Scan for the cell matching the given text and deliver its [x, y] coordinate at center. 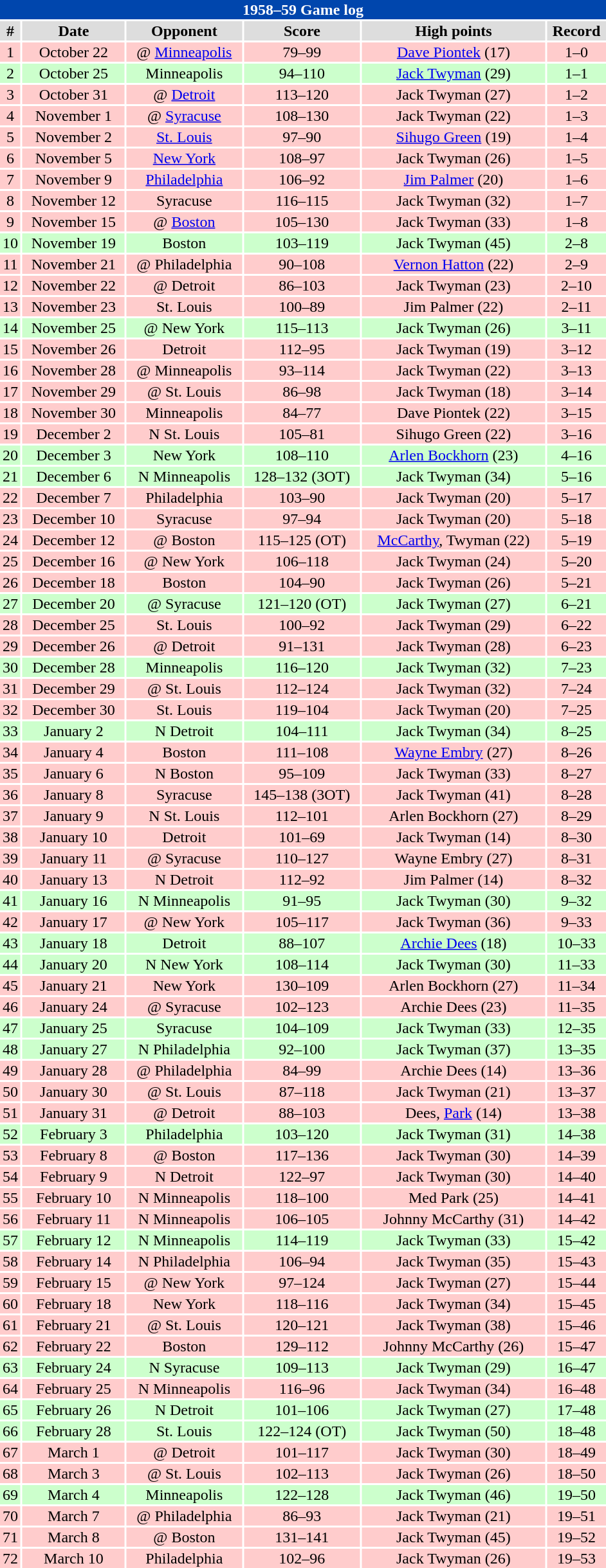
19–52 [576, 1537]
72 [10, 1558]
7 [10, 179]
6–23 [576, 646]
25 [10, 561]
20 [10, 455]
29 [10, 646]
November 19 [73, 243]
February 22 [73, 1346]
106–105 [302, 1219]
November 28 [73, 370]
66 [10, 1431]
January 25 [73, 1028]
101–69 [302, 837]
2–9 [576, 264]
5–19 [576, 540]
28 [10, 625]
115–125 (OT) [302, 540]
December 25 [73, 625]
January 17 [73, 922]
69 [10, 1495]
January 13 [73, 879]
100–92 [302, 625]
61 [10, 1325]
N Boston [184, 773]
8–32 [576, 879]
February 10 [73, 1198]
56 [10, 1219]
14–41 [576, 1198]
8–31 [576, 858]
February 21 [73, 1325]
12–35 [576, 1028]
9 [10, 222]
Jim Palmer (14) [454, 879]
101–117 [302, 1452]
15–46 [576, 1325]
84–99 [302, 1070]
116–115 [302, 201]
3–14 [576, 392]
January 21 [73, 986]
15 [10, 349]
88–103 [302, 1113]
McCarthy, Twyman (22) [454, 540]
1–4 [576, 137]
Jim Palmer (20) [454, 179]
3–11 [576, 328]
40 [10, 879]
3–15 [576, 413]
5–18 [576, 519]
36 [10, 795]
19 [10, 434]
3–13 [576, 370]
10 [10, 243]
November 30 [73, 413]
December 20 [73, 604]
103–90 [302, 498]
19–50 [576, 1495]
63 [10, 1367]
December 10 [73, 519]
38 [10, 837]
15–47 [576, 1346]
55 [10, 1198]
8–29 [576, 816]
January 18 [73, 943]
7–24 [576, 689]
Jack Twyman (37) [454, 1049]
62 [10, 1346]
13–38 [576, 1113]
February 9 [73, 1176]
January 9 [73, 816]
14–38 [576, 1134]
6–21 [576, 604]
8–27 [576, 773]
Jack Twyman (28) [454, 646]
87–118 [302, 1092]
105–81 [302, 434]
February 3 [73, 1134]
94–110 [302, 73]
91–95 [302, 901]
November 15 [73, 222]
14–42 [576, 1219]
60 [10, 1304]
26 [10, 582]
17–48 [576, 1410]
Archie Dees (18) [454, 943]
35 [10, 773]
16–47 [576, 1367]
Date [73, 31]
January 6 [73, 773]
N New York [184, 964]
122–124 (OT) [302, 1431]
5–16 [576, 476]
16 [10, 370]
68 [10, 1473]
4–16 [576, 455]
19–53 [576, 1558]
Opponent [184, 31]
Archie Dees (14) [454, 1070]
8–28 [576, 795]
Johnny McCarthy (31) [454, 1219]
Sihugo Green (22) [454, 434]
5–21 [576, 582]
18–48 [576, 1431]
88–107 [302, 943]
January 8 [73, 795]
Jack Twyman (38) [454, 1325]
115–113 [302, 328]
October 31 [73, 95]
6–22 [576, 625]
5–17 [576, 498]
113–120 [302, 95]
Jim Palmer (22) [454, 307]
49 [10, 1070]
120–121 [302, 1325]
116–96 [302, 1389]
64 [10, 1389]
59 [10, 1283]
March 7 [73, 1516]
18–49 [576, 1452]
116–120 [302, 667]
December 30 [73, 710]
106–94 [302, 1261]
50 [10, 1092]
91–131 [302, 646]
112–124 [302, 689]
92–100 [302, 1049]
Record [576, 31]
84–77 [302, 413]
97–124 [302, 1283]
112–92 [302, 879]
44 [10, 964]
November 22 [73, 285]
12 [10, 285]
118–100 [302, 1198]
January 30 [73, 1092]
2–10 [576, 285]
13–36 [576, 1070]
19–51 [576, 1516]
102–96 [302, 1558]
8–30 [576, 837]
November 9 [73, 179]
34 [10, 752]
1–2 [576, 95]
1 [10, 52]
Jack Twyman (50) [454, 1431]
15–42 [576, 1240]
Archie Dees (23) [454, 1007]
15–44 [576, 1283]
8–25 [576, 731]
93–114 [302, 370]
11–33 [576, 964]
16–48 [576, 1389]
November 29 [73, 392]
9–32 [576, 901]
14–39 [576, 1155]
December 29 [73, 689]
March 4 [73, 1495]
121–120 (OT) [302, 604]
100–89 [302, 307]
February 8 [73, 1155]
119–104 [302, 710]
Jack Twyman (19) [454, 349]
13 [10, 307]
111–108 [302, 752]
January 24 [73, 1007]
14–40 [576, 1176]
January 27 [73, 1049]
December 16 [73, 561]
8 [10, 201]
18 [10, 413]
5–20 [576, 561]
2 [10, 73]
1–6 [576, 179]
15–45 [576, 1304]
86–98 [302, 392]
117–136 [302, 1155]
22 [10, 498]
Vernon Hatton (22) [454, 264]
Dees, Park (14) [454, 1113]
November 2 [73, 137]
January 10 [73, 837]
Sihugo Green (19) [454, 137]
Score [302, 31]
95–109 [302, 773]
48 [10, 1049]
December 18 [73, 582]
13–37 [576, 1092]
January 4 [73, 752]
103–119 [302, 243]
13–35 [576, 1049]
47 [10, 1028]
41 [10, 901]
Jack Twyman (31) [454, 1134]
130–109 [302, 986]
14 [10, 328]
103–120 [302, 1134]
43 [10, 943]
54 [10, 1176]
March 3 [73, 1473]
March 10 [73, 1558]
November 25 [73, 328]
February 11 [73, 1219]
November 12 [73, 201]
December 28 [73, 667]
November 23 [73, 307]
108–97 [302, 158]
10–33 [576, 943]
37 [10, 816]
2–11 [576, 307]
71 [10, 1537]
18–50 [576, 1473]
110–127 [302, 858]
7–23 [576, 667]
6 [10, 158]
51 [10, 1113]
24 [10, 540]
1–7 [576, 201]
11–34 [576, 986]
Johnny McCarthy (26) [454, 1346]
5 [10, 137]
2–8 [576, 243]
High points [454, 31]
23 [10, 519]
30 [10, 667]
21 [10, 476]
33 [10, 731]
Dave Piontek (22) [454, 413]
January 20 [73, 964]
Jack Twyman (41) [454, 795]
February 14 [73, 1261]
53 [10, 1155]
104–111 [302, 731]
December 26 [73, 646]
January 31 [73, 1113]
March 8 [73, 1537]
108–130 [302, 116]
39 [10, 858]
November 1 [73, 116]
104–90 [302, 582]
February 24 [73, 1367]
Jack Twyman (18) [454, 392]
January 2 [73, 731]
1–5 [576, 158]
February 18 [73, 1304]
1–3 [576, 116]
1958–59 Game log [303, 10]
46 [10, 1007]
January 16 [73, 901]
97–90 [302, 137]
February 26 [73, 1410]
58 [10, 1261]
45 [10, 986]
79–99 [302, 52]
November 21 [73, 264]
Jack Twyman (24) [454, 561]
102–113 [302, 1473]
Jack Twyman (35) [454, 1261]
70 [10, 1516]
N Syracuse [184, 1367]
67 [10, 1452]
128–132 (3OT) [302, 476]
8–26 [576, 752]
# [10, 31]
3–12 [576, 349]
118–116 [302, 1304]
December 12 [73, 540]
122–128 [302, 1495]
15–43 [576, 1261]
114–119 [302, 1240]
105–117 [302, 922]
November 5 [73, 158]
Arlen Bockhorn (23) [454, 455]
108–110 [302, 455]
December 6 [73, 476]
106–118 [302, 561]
112–101 [302, 816]
57 [10, 1240]
17 [10, 392]
108–114 [302, 964]
November 26 [73, 349]
Dave Piontek (17) [454, 52]
11–35 [576, 1007]
February 28 [73, 1431]
December 2 [73, 434]
86–103 [302, 285]
102–123 [302, 1007]
March 1 [73, 1452]
February 25 [73, 1389]
65 [10, 1410]
129–112 [302, 1346]
52 [10, 1134]
42 [10, 922]
4 [10, 116]
9–33 [576, 922]
131–141 [302, 1537]
90–108 [302, 264]
105–130 [302, 222]
11 [10, 264]
31 [10, 689]
109–113 [302, 1367]
February 15 [73, 1283]
27 [10, 604]
3–16 [576, 434]
December 3 [73, 455]
January 11 [73, 858]
112–95 [302, 349]
101–106 [302, 1410]
December 7 [73, 498]
7–25 [576, 710]
Jack Twyman (23) [454, 285]
104–109 [302, 1028]
86–93 [302, 1516]
122–97 [302, 1176]
1–8 [576, 222]
106–92 [302, 179]
145–138 (3OT) [302, 795]
January 28 [73, 1070]
1–0 [576, 52]
Med Park (25) [454, 1198]
1–1 [576, 73]
3 [10, 95]
October 22 [73, 52]
February 12 [73, 1240]
October 25 [73, 73]
Jack Twyman (14) [454, 837]
32 [10, 710]
Jack Twyman (46) [454, 1495]
Jack Twyman (36) [454, 922]
97–94 [302, 519]
